For the text-containing cell, return its midpoint in (X, Y) coordinate format. 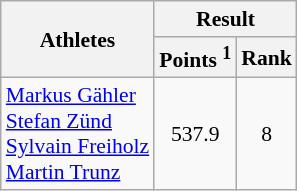
Rank (266, 58)
Athletes (78, 40)
Points 1 (195, 58)
Markus GählerStefan ZündSylvain FreiholzMartin Trunz (78, 134)
8 (266, 134)
537.9 (195, 134)
Result (226, 19)
